For the text-containing cell, return its midpoint in (X, Y) coordinate format. 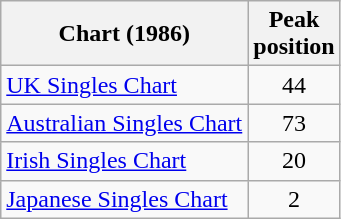
2 (294, 199)
44 (294, 85)
Australian Singles Chart (124, 123)
Chart (1986) (124, 34)
20 (294, 161)
73 (294, 123)
Irish Singles Chart (124, 161)
Japanese Singles Chart (124, 199)
UK Singles Chart (124, 85)
Peakposition (294, 34)
